Search for the cell housing the specified text and yield its [x, y] center coordinate. 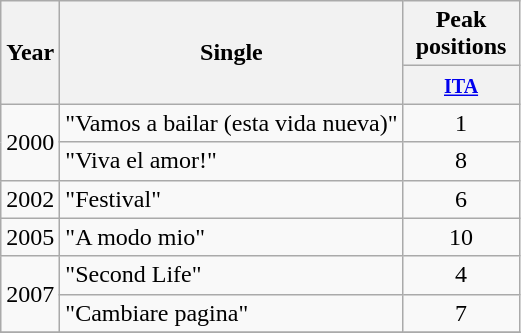
1 [461, 123]
2007 [30, 294]
2005 [30, 237]
Year [30, 52]
"Viva el amor!" [232, 161]
2000 [30, 142]
7 [461, 313]
6 [461, 199]
"Second Life" [232, 275]
"A modo mio" [232, 237]
10 [461, 237]
Peak positions [461, 34]
Single [232, 52]
2002 [30, 199]
4 [461, 275]
"Cambiare pagina" [232, 313]
ITA [461, 85]
8 [461, 161]
"Festival" [232, 199]
"Vamos a bailar (esta vida nueva)" [232, 123]
